Identify which cell holds the provided text, then report its [X, Y] central coordinate. 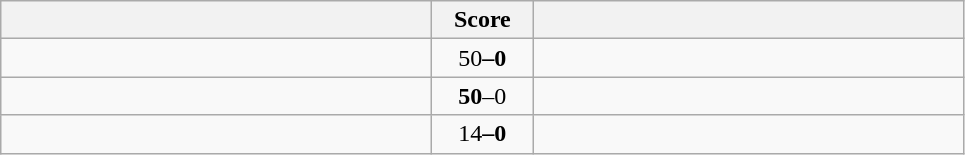
14–0 [482, 134]
Score [482, 20]
